Find where the given text appears and provide that cell's center as [x, y] coordinate. 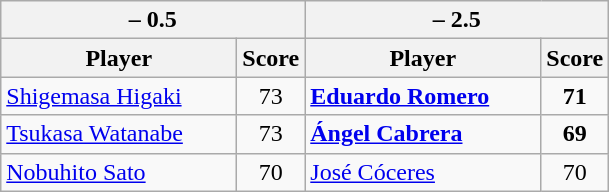
Ángel Cabrera [423, 134]
Eduardo Romero [423, 96]
69 [575, 134]
71 [575, 96]
– 2.5 [457, 20]
Nobuhito Sato [119, 172]
Tsukasa Watanabe [119, 134]
– 0.5 [153, 20]
Shigemasa Higaki [119, 96]
José Cóceres [423, 172]
